Return (X, Y) of the center of cell containing provided text 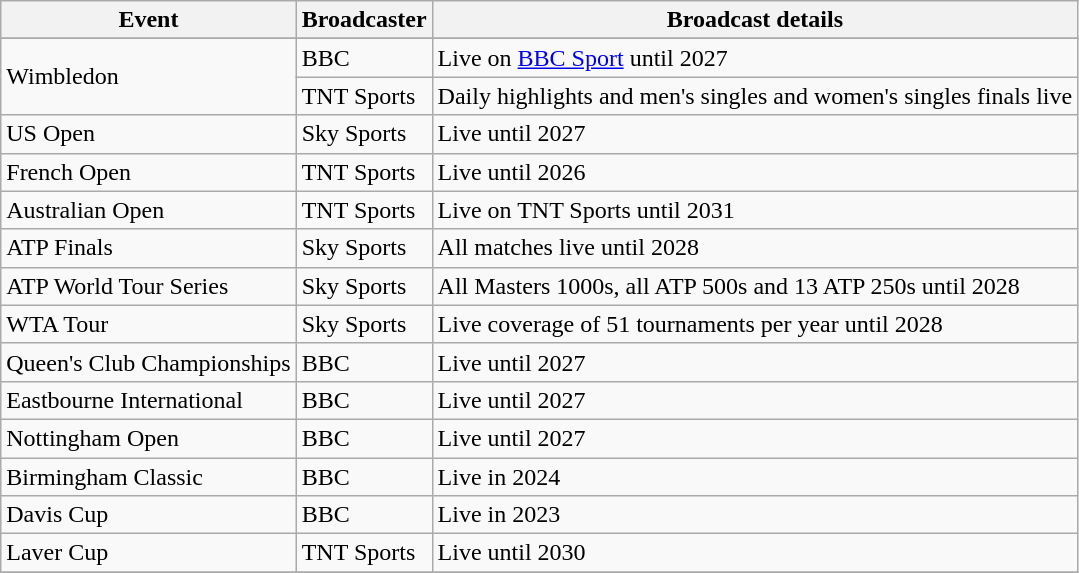
ATP World Tour Series (148, 286)
Broadcast details (755, 20)
Live until 2030 (755, 553)
Birmingham Classic (148, 477)
Davis Cup (148, 515)
ATP Finals (148, 248)
All Masters 1000s, all ATP 500s and 13 ATP 250s until 2028 (755, 286)
US Open (148, 134)
Live on TNT Sports until 2031 (755, 210)
Event (148, 20)
Live coverage of 51 tournaments per year until 2028 (755, 324)
Australian Open (148, 210)
Queen's Club Championships (148, 362)
Live on BBC Sport until 2027 (755, 58)
WTA Tour (148, 324)
Nottingham Open (148, 438)
Live in 2024 (755, 477)
Laver Cup (148, 553)
French Open (148, 172)
Wimbledon (148, 77)
All matches live until 2028 (755, 248)
Live in 2023 (755, 515)
Eastbourne International (148, 400)
Broadcaster (364, 20)
Daily highlights and men's singles and women's singles finals live (755, 96)
Live until 2026 (755, 172)
